Scan for the cell matching the given text and deliver its (x, y) coordinate at center. 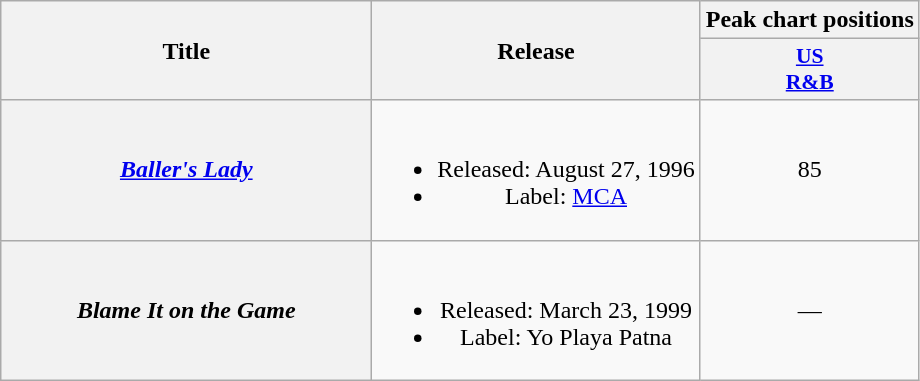
Released: August 27, 1996Label: MCA (536, 170)
Blame It on the Game (186, 310)
Title (186, 50)
Peak chart positions (810, 20)
Released: March 23, 1999Label: Yo Playa Patna (536, 310)
USR&B (810, 70)
Baller's Lady (186, 170)
85 (810, 170)
Release (536, 50)
— (810, 310)
